Pinpoint the cell where the given text exists, returning its (x, y) midpoint coordinate. 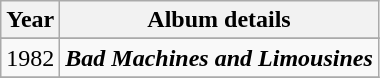
Album details (219, 20)
Bad Machines and Limousines (219, 58)
Year (30, 20)
1982 (30, 58)
